Return the [X, Y] coordinate for the center point of the cell that contains the specified text.  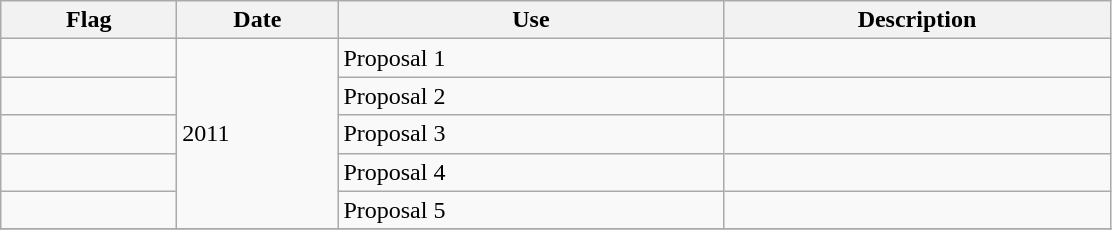
Proposal 3 [531, 134]
Proposal 1 [531, 58]
Description [917, 20]
Proposal 2 [531, 96]
Proposal 4 [531, 172]
2011 [258, 134]
Flag [89, 20]
Date [258, 20]
Use [531, 20]
Proposal 5 [531, 210]
